Capture the cell that displays the provided text and extract its (x, y) central coordinate. 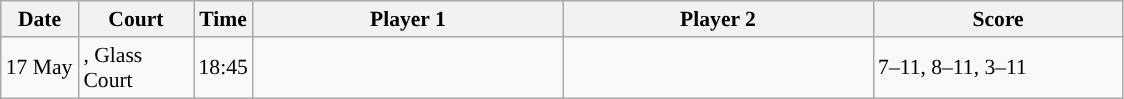
7–11, 8–11, 3–11 (998, 68)
Date (40, 19)
Score (998, 19)
Court (136, 19)
Time (224, 19)
Player 2 (718, 19)
18:45 (224, 68)
17 May (40, 68)
Player 1 (408, 19)
, Glass Court (136, 68)
